Provide the (X, Y) coordinate of the cell's center where the given text is located.  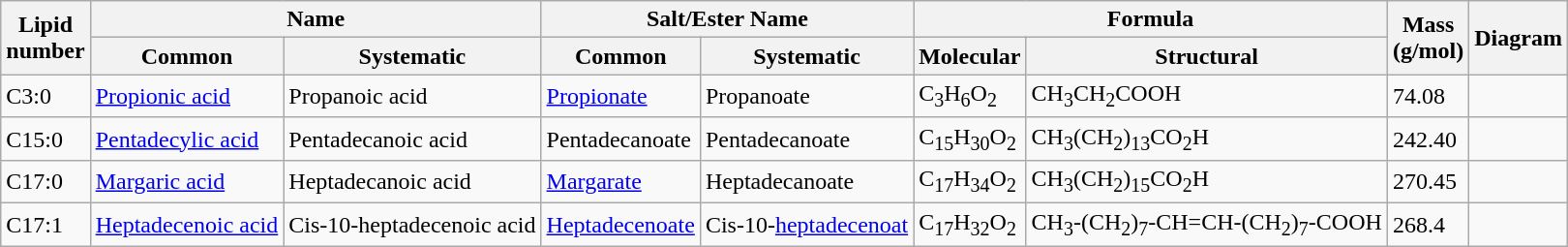
268.4 (1428, 225)
Heptadecenoic acid (187, 225)
Pentadecanoic acid (412, 139)
74.08 (1428, 96)
Propanoate (806, 96)
Salt/Ester Name (728, 19)
C15:0 (45, 139)
C17:0 (45, 182)
Heptadecanoic acid (412, 182)
242.40 (1428, 139)
C17:1 (45, 225)
Molecular (970, 56)
Pentadecylic acid (187, 139)
C3H6O2 (970, 96)
Propionic acid (187, 96)
Name (316, 19)
Diagram (1519, 38)
CH3-(CH2)7-CH=CH-(CH2)7-COOH (1206, 225)
C17H34O2 (970, 182)
Cis-10-heptadecenoat (806, 225)
C3:0 (45, 96)
Structural (1206, 56)
Lipidnumber (45, 38)
CH3(CH2)15CO2H (1206, 182)
C15H30O2 (970, 139)
Propanoic acid (412, 96)
Cis-10-heptadecenoic acid (412, 225)
270.45 (1428, 182)
Mass(g/mol) (1428, 38)
Margarate (620, 182)
Margaric acid (187, 182)
Propionate (620, 96)
C17H32O2 (970, 225)
Heptadecanoate (806, 182)
CH3CH2COOH (1206, 96)
Heptadecenoate (620, 225)
Formula (1151, 19)
CH3(CH2)13CO2H (1206, 139)
